Identify which cell holds the provided text, then report its (X, Y) central coordinate. 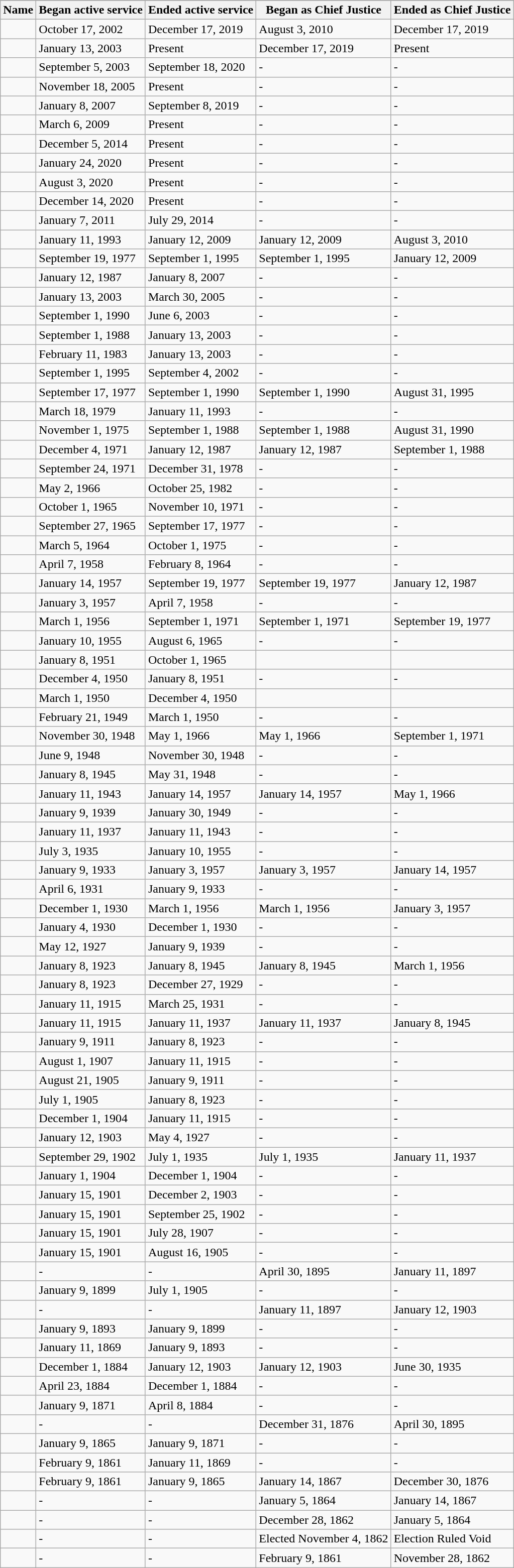
March 5, 1964 (91, 545)
June 9, 1948 (91, 755)
May 4, 1927 (200, 1137)
May 31, 1948 (200, 774)
December 28, 1862 (324, 1520)
December 30, 1876 (452, 1482)
March 6, 2009 (91, 125)
Began active service (91, 10)
October 1, 1975 (200, 545)
November 18, 2005 (91, 86)
July 28, 1907 (200, 1233)
April 8, 1884 (200, 1405)
Election Ruled Void (452, 1539)
March 25, 1931 (200, 1004)
February 21, 1949 (91, 717)
Began as Chief Justice (324, 10)
November 28, 1862 (452, 1558)
September 25, 1902 (200, 1214)
December 4, 1971 (91, 449)
September 5, 2003 (91, 67)
April 23, 1884 (91, 1386)
January 24, 2020 (91, 163)
October 25, 1982 (200, 488)
August 1, 1907 (91, 1061)
June 30, 1935 (452, 1367)
November 1, 1975 (91, 430)
December 2, 1903 (200, 1195)
September 4, 2002 (200, 373)
February 8, 1964 (200, 564)
November 10, 1971 (200, 507)
December 27, 1929 (200, 985)
December 31, 1876 (324, 1424)
March 18, 1979 (91, 411)
Elected November 4, 1862 (324, 1539)
Ended active service (200, 10)
January 1, 1904 (91, 1176)
August 31, 1990 (452, 430)
Name (18, 10)
September 8, 2019 (200, 105)
January 4, 1930 (91, 927)
May 12, 1927 (91, 946)
September 27, 1965 (91, 526)
February 11, 1983 (91, 354)
December 5, 2014 (91, 144)
January 30, 1949 (200, 812)
August 31, 1995 (452, 392)
August 16, 1905 (200, 1252)
September 29, 1902 (91, 1156)
September 24, 1971 (91, 468)
April 6, 1931 (91, 889)
December 14, 2020 (91, 201)
August 3, 2020 (91, 182)
December 31, 1978 (200, 468)
January 7, 2011 (91, 220)
July 29, 2014 (200, 220)
October 17, 2002 (91, 29)
July 3, 1935 (91, 851)
Ended as Chief Justice (452, 10)
May 2, 1966 (91, 488)
August 21, 1905 (91, 1080)
June 6, 2003 (200, 316)
August 6, 1965 (200, 641)
September 18, 2020 (200, 67)
March 30, 2005 (200, 297)
